Return (X, Y) of the center of cell containing provided text 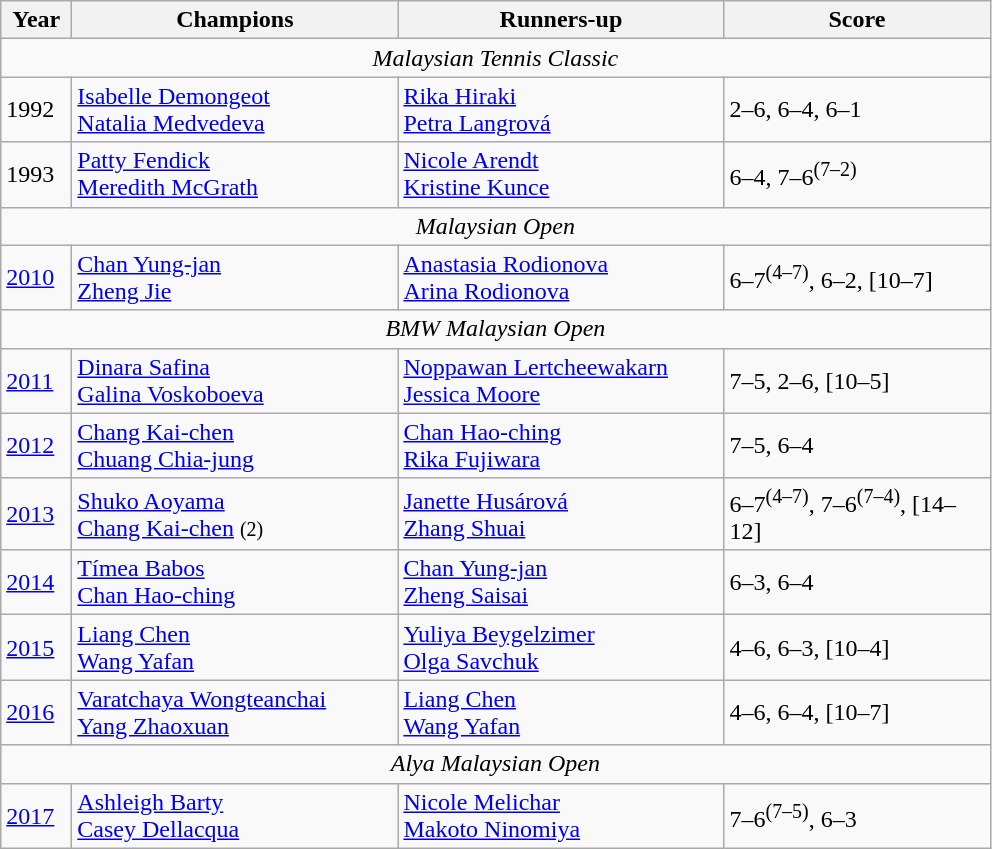
Chan Yung-jan Zheng Saisai (561, 582)
2015 (36, 648)
Malaysian Tennis Classic (496, 58)
Malaysian Open (496, 226)
Score (857, 20)
Champions (235, 20)
7–5, 6–4 (857, 446)
2012 (36, 446)
Chan Yung-jan Zheng Jie (235, 278)
Varatchaya Wongteanchai Yang Zhaoxuan (235, 712)
Isabelle Demongeot Natalia Medvedeva (235, 110)
Chan Hao-ching Rika Fujiwara (561, 446)
Chang Kai-chen Chuang Chia-jung (235, 446)
2013 (36, 514)
Ashleigh Barty Casey Dellacqua (235, 816)
2014 (36, 582)
Noppawan Lertcheewakarn Jessica Moore (561, 380)
2010 (36, 278)
6–4, 7–6(7–2) (857, 174)
2017 (36, 816)
BMW Malaysian Open (496, 329)
Runners-up (561, 20)
Nicole Melichar Makoto Ninomiya (561, 816)
Dinara Safina Galina Voskoboeva (235, 380)
7–5, 2–6, [10–5] (857, 380)
Anastasia Rodionova Arina Rodionova (561, 278)
4–6, 6–4, [10–7] (857, 712)
Alya Malaysian Open (496, 764)
6–7(4–7), 7–6(7–4), [14–12] (857, 514)
2–6, 6–4, 6–1 (857, 110)
Janette Husárová Zhang Shuai (561, 514)
1993 (36, 174)
Yuliya Beygelzimer Olga Savchuk (561, 648)
2011 (36, 380)
7–6(7–5), 6–3 (857, 816)
Patty Fendick Meredith McGrath (235, 174)
Nicole Arendt Kristine Kunce (561, 174)
4–6, 6–3, [10–4] (857, 648)
Shuko Aoyama Chang Kai-chen (2) (235, 514)
Year (36, 20)
6–3, 6–4 (857, 582)
1992 (36, 110)
Tímea Babos Chan Hao-ching (235, 582)
2016 (36, 712)
6–7(4–7), 6–2, [10–7] (857, 278)
Rika Hiraki Petra Langrová (561, 110)
